From the cell containing the given text, extract its center point as [X, Y] coordinate. 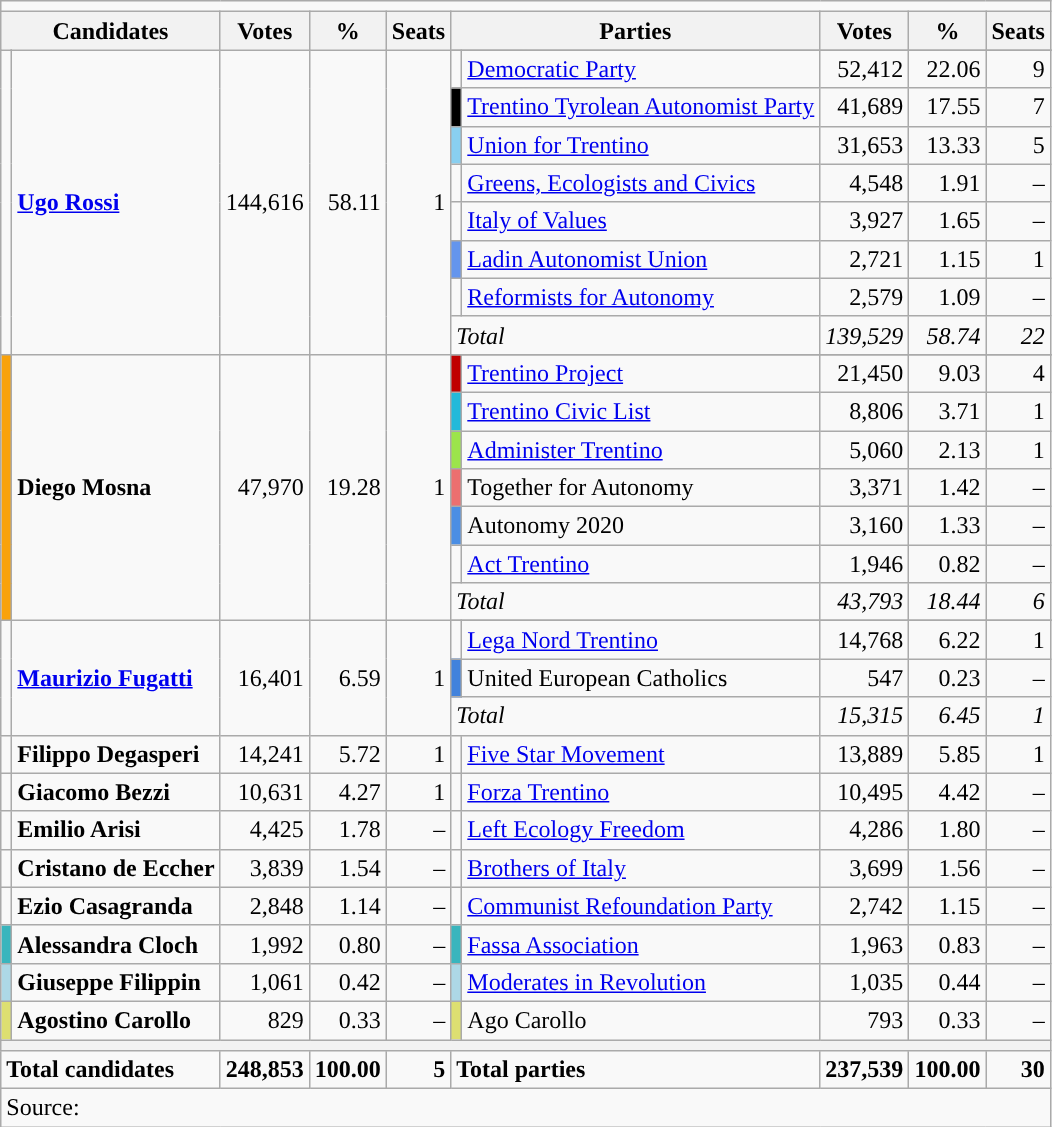
Moderates in Revolution [641, 982]
Ezio Casagranda [116, 906]
10,631 [264, 792]
1,992 [264, 944]
5.85 [948, 754]
13.33 [948, 145]
Total parties [636, 1070]
9 [1018, 69]
Ladin Autonomist Union [641, 259]
Alessandra Cloch [116, 944]
Lega Nord Trentino [641, 640]
1,946 [864, 564]
10,495 [864, 792]
21,450 [864, 373]
43,793 [864, 602]
Reformists for Autonomy [641, 297]
4 [1018, 373]
4.27 [348, 792]
13,889 [864, 754]
0.42 [348, 982]
22 [1018, 335]
Brothers of Italy [641, 868]
3,160 [864, 526]
5.72 [348, 754]
Communist Refoundation Party [641, 906]
0.80 [348, 944]
2,742 [864, 906]
Filippo Degasperi [116, 754]
Greens, Ecologists and Civics [641, 183]
3,927 [864, 221]
Autonomy 2020 [641, 526]
Giacomo Bezzi [116, 792]
Total candidates [110, 1070]
18.44 [948, 602]
Administer Trentino [641, 449]
Left Ecology Freedom [641, 830]
52,412 [864, 69]
4,286 [864, 830]
Ago Carollo [641, 1020]
4,548 [864, 183]
Agostino Carollo [116, 1020]
Diego Mosna [116, 487]
4.42 [948, 792]
3,371 [864, 488]
547 [864, 678]
Ugo Rossi [116, 202]
1.80 [948, 830]
22.06 [948, 69]
Cristano de Eccher [116, 868]
0.82 [948, 564]
31,653 [864, 145]
1,061 [264, 982]
Italy of Values [641, 221]
Parties [636, 31]
7 [1018, 107]
58.11 [348, 202]
3.71 [948, 411]
139,529 [864, 335]
2.13 [948, 449]
1,963 [864, 944]
Five Star Movement [641, 754]
Giuseppe Filippin [116, 982]
9.03 [948, 373]
0.23 [948, 678]
14,768 [864, 640]
1.42 [948, 488]
1.78 [348, 830]
Together for Autonomy [641, 488]
Trentino Tyrolean Autonomist Party [641, 107]
0.83 [948, 944]
Fassa Association [641, 944]
1,035 [864, 982]
1.65 [948, 221]
2,579 [864, 297]
1.14 [348, 906]
41,689 [864, 107]
15,315 [864, 716]
0.44 [948, 982]
5,060 [864, 449]
144,616 [264, 202]
6.22 [948, 640]
237,539 [864, 1070]
United European Catholics [641, 678]
Trentino Civic List [641, 411]
30 [1018, 1070]
Union for Trentino [641, 145]
6 [1018, 602]
14,241 [264, 754]
248,853 [264, 1070]
4,425 [264, 830]
1.33 [948, 526]
Act Trentino [641, 564]
3,699 [864, 868]
2,721 [864, 259]
1.91 [948, 183]
Trentino Project [641, 373]
1.56 [948, 868]
16,401 [264, 678]
2,848 [264, 906]
17.55 [948, 107]
Forza Trentino [641, 792]
47,970 [264, 487]
3,839 [264, 868]
6.45 [948, 716]
6.59 [348, 678]
8,806 [864, 411]
Emilio Arisi [116, 830]
Candidates [110, 31]
Democratic Party [641, 69]
793 [864, 1020]
829 [264, 1020]
1.09 [948, 297]
Source: [526, 1108]
19.28 [348, 487]
Maurizio Fugatti [116, 678]
1.54 [348, 868]
58.74 [948, 335]
